From the cell containing the given text, extract its center point as [x, y] coordinate. 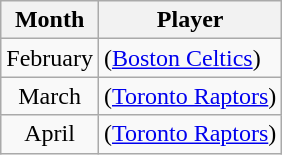
February [50, 58]
March [50, 96]
Month [50, 20]
Player [190, 20]
(Boston Celtics) [190, 58]
April [50, 134]
